Identify which cell holds the provided text, then report its [X, Y] central coordinate. 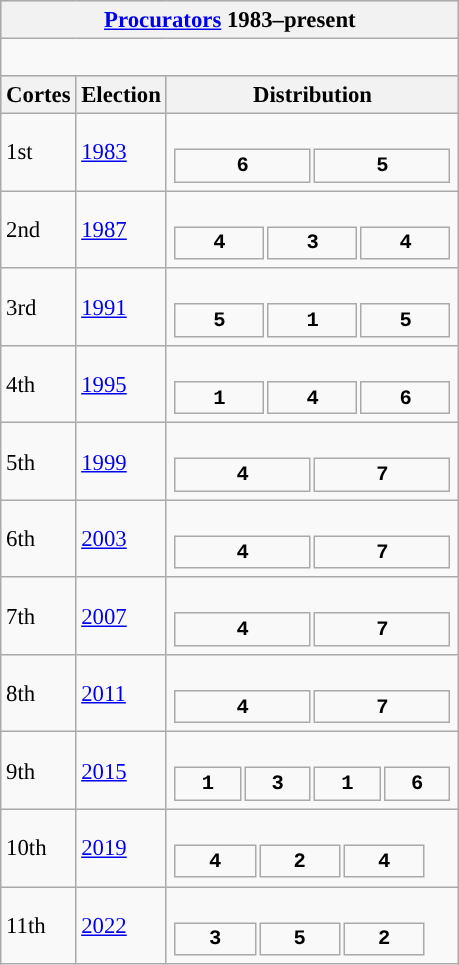
2015 [121, 770]
6th [38, 538]
2007 [121, 616]
2011 [121, 694]
7th [38, 616]
10th [38, 848]
Procurators 1983–present [230, 20]
Distribution [312, 95]
2003 [121, 538]
Cortes [38, 95]
1987 [121, 230]
Election [121, 95]
4 2 4 [312, 848]
1983 [121, 152]
4 3 4 [312, 230]
2019 [121, 848]
5 1 5 [312, 306]
1st [38, 152]
4th [38, 384]
3rd [38, 306]
3 5 2 [312, 926]
1999 [121, 462]
11th [38, 926]
9th [38, 770]
1 4 6 [312, 384]
1991 [121, 306]
5th [38, 462]
8th [38, 694]
2022 [121, 926]
1 3 1 6 [312, 770]
1995 [121, 384]
6 5 [312, 152]
2nd [38, 230]
